Capture the cell that displays the provided text and extract its [x, y] central coordinate. 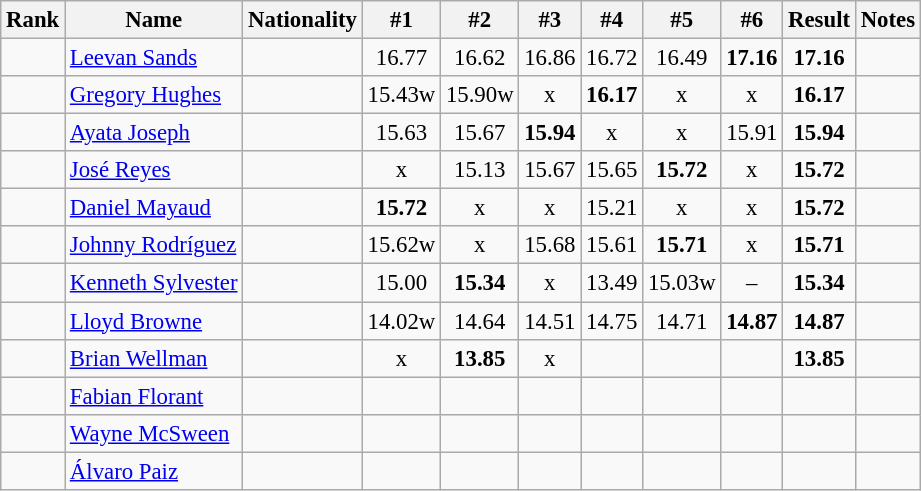
15.65 [612, 170]
Leevan Sands [154, 58]
15.62w [401, 245]
Fabian Florant [154, 396]
Brian Wellman [154, 358]
15.21 [612, 208]
15.13 [480, 170]
14.75 [612, 321]
Ayata Joseph [154, 133]
13.49 [612, 283]
15.03w [682, 283]
Johnny Rodríguez [154, 245]
14.02w [401, 321]
15.91 [752, 133]
16.77 [401, 58]
Nationality [302, 20]
#3 [550, 20]
14.64 [480, 321]
– [752, 283]
#1 [401, 20]
15.43w [401, 95]
Rank [33, 20]
Álvaro Paiz [154, 471]
#4 [612, 20]
15.00 [401, 283]
16.72 [612, 58]
16.86 [550, 58]
14.51 [550, 321]
15.61 [612, 245]
Lloyd Browne [154, 321]
Notes [888, 20]
15.63 [401, 133]
15.90w [480, 95]
14.71 [682, 321]
José Reyes [154, 170]
16.49 [682, 58]
Kenneth Sylvester [154, 283]
Wayne McSween [154, 433]
15.68 [550, 245]
Daniel Mayaud [154, 208]
16.62 [480, 58]
#2 [480, 20]
Gregory Hughes [154, 95]
#6 [752, 20]
Name [154, 20]
Result [820, 20]
#5 [682, 20]
